Output the [x, y] coordinate of the center of the cell containing the given text.  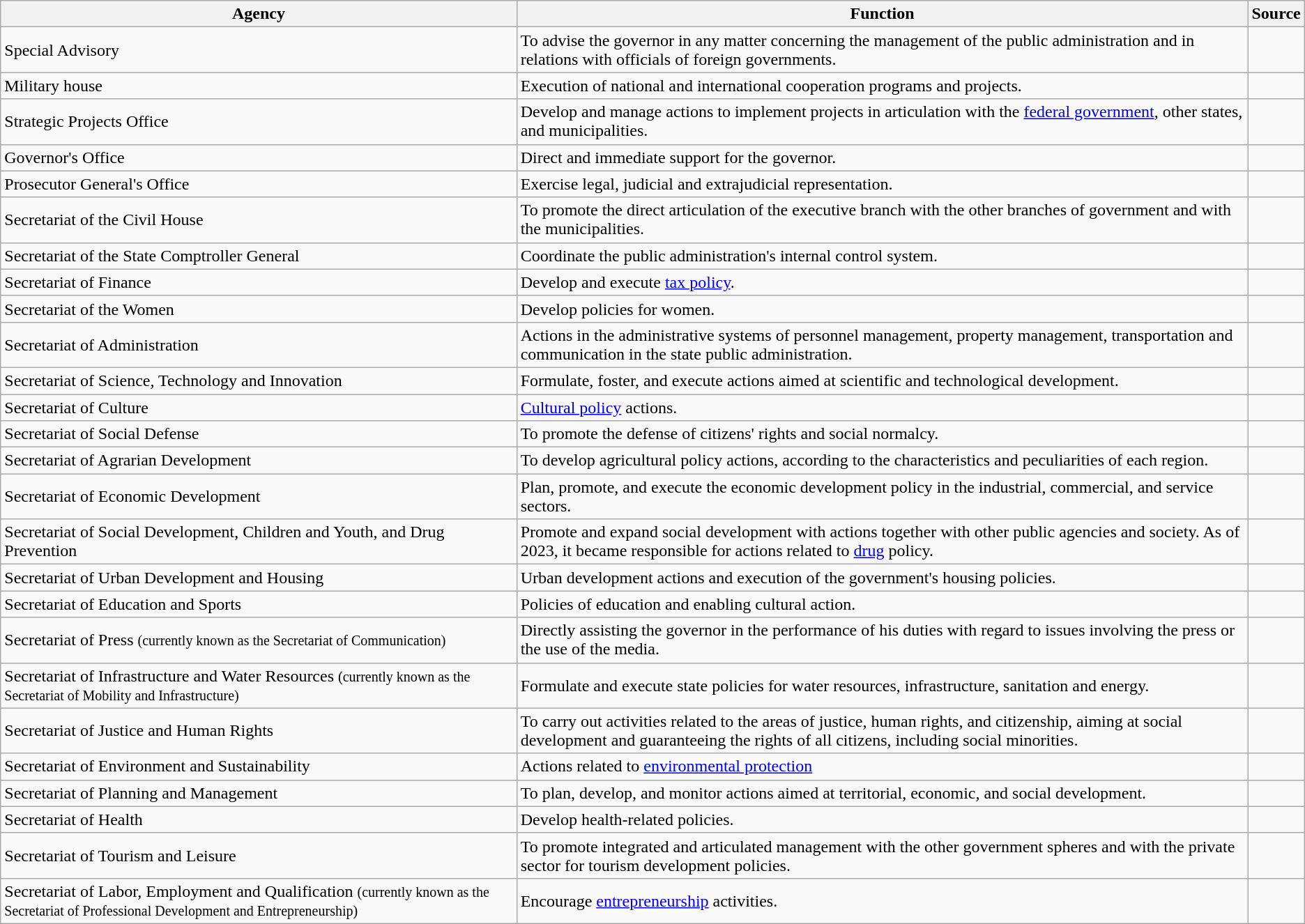
Develop policies for women. [883, 309]
Secretariat of Social Defense [259, 434]
Secretariat of Social Development, Children and Youth, and Drug Prevention [259, 542]
Secretariat of Planning and Management [259, 793]
To promote the direct articulation of the executive branch with the other branches of government and with the municipalities. [883, 220]
Encourage entrepreneurship activities. [883, 900]
Secretariat of Science, Technology and Innovation [259, 380]
Secretariat of Justice and Human Rights [259, 730]
Secretariat of the Civil House [259, 220]
Governor's Office [259, 157]
To promote integrated and articulated management with the other government spheres and with the private sector for tourism development policies. [883, 856]
Policies of education and enabling cultural action. [883, 604]
Source [1276, 14]
Formulate, foster, and execute actions aimed at scientific and technological development. [883, 380]
Secretariat of Education and Sports [259, 604]
Secretariat of Culture [259, 408]
Secretariat of Health [259, 819]
Function [883, 14]
Secretariat of Agrarian Development [259, 461]
To develop agricultural policy actions, according to the characteristics and peculiarities of each region. [883, 461]
Secretariat of the Women [259, 309]
Secretariat of Infrastructure and Water Resources (currently known as the Secretariat of Mobility and Infrastructure) [259, 686]
Actions related to environmental protection [883, 767]
Urban development actions and execution of the government's housing policies. [883, 578]
Secretariat of Urban Development and Housing [259, 578]
To advise the governor in any matter concerning the management of the public administration and in relations with officials of foreign governments. [883, 50]
Secretariat of Environment and Sustainability [259, 767]
Secretariat of Economic Development [259, 496]
Coordinate the public administration's internal control system. [883, 256]
Secretariat of Press (currently known as the Secretariat of Communication) [259, 640]
Cultural policy actions. [883, 408]
Plan, promote, and execute the economic development policy in the industrial, commercial, and service sectors. [883, 496]
Special Advisory [259, 50]
Develop and manage actions to implement projects in articulation with the federal government, other states, and municipalities. [883, 121]
To plan, develop, and monitor actions aimed at territorial, economic, and social development. [883, 793]
Strategic Projects Office [259, 121]
Execution of national and international cooperation programs and projects. [883, 86]
Military house [259, 86]
Secretariat of Finance [259, 282]
Secretariat of the State Comptroller General [259, 256]
Exercise legal, judicial and extrajudicial representation. [883, 184]
Secretariat of Labor, Employment and Qualification (currently known as the Secretariat of Professional Development and Entrepreneurship) [259, 900]
Secretariat of Tourism and Leisure [259, 856]
Develop and execute tax policy. [883, 282]
Secretariat of Administration [259, 344]
Directly assisting the governor in the performance of his duties with regard to issues involving the press or the use of the media. [883, 640]
Agency [259, 14]
Direct and immediate support for the governor. [883, 157]
Formulate and execute state policies for water resources, infrastructure, sanitation and energy. [883, 686]
Prosecutor General's Office [259, 184]
Develop health-related policies. [883, 819]
To promote the defense of citizens' rights and social normalcy. [883, 434]
